Return [x, y] of the center of cell containing provided text 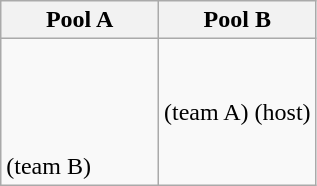
Pool A [80, 20]
(team B) [80, 112]
(team A) (host) [237, 112]
Pool B [237, 20]
